Determine the [X, Y] coordinate at the center of the cell enclosing the given text.  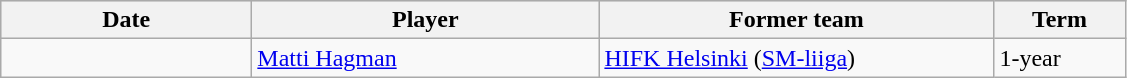
Term [1060, 20]
Former team [796, 20]
HIFK Helsinki (SM-liiga) [796, 58]
Date [126, 20]
Matti Hagman [426, 58]
1-year [1060, 58]
Player [426, 20]
